Determine the (x, y) coordinate at the center of the cell enclosing the given text.  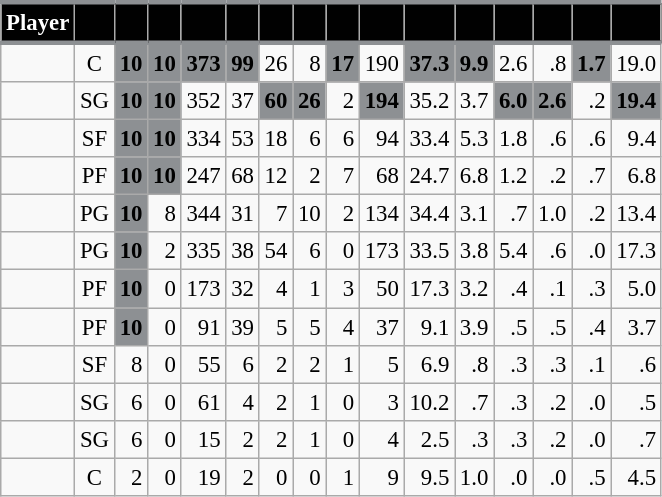
55 (204, 364)
33.4 (429, 139)
4.5 (636, 477)
1.8 (514, 139)
35.2 (429, 101)
38 (242, 251)
9.5 (429, 477)
39 (242, 327)
61 (204, 402)
194 (382, 101)
9 (382, 477)
5.3 (474, 139)
13.4 (636, 214)
3.2 (474, 289)
3.1 (474, 214)
12 (276, 176)
9.1 (429, 327)
373 (204, 62)
32 (242, 289)
Player (38, 22)
5.0 (636, 289)
190 (382, 62)
1.7 (592, 62)
19.0 (636, 62)
94 (382, 139)
54 (276, 251)
3.9 (474, 327)
33.5 (429, 251)
1.2 (514, 176)
34.4 (429, 214)
37.3 (429, 62)
134 (382, 214)
99 (242, 62)
60 (276, 101)
19.4 (636, 101)
50 (382, 289)
31 (242, 214)
335 (204, 251)
6.9 (429, 364)
247 (204, 176)
17 (342, 62)
9.9 (474, 62)
344 (204, 214)
6.0 (514, 101)
19 (204, 477)
9.4 (636, 139)
10.2 (429, 402)
53 (242, 139)
334 (204, 139)
352 (204, 101)
24.7 (429, 176)
91 (204, 327)
18 (276, 139)
5.4 (514, 251)
3.8 (474, 251)
15 (204, 439)
2.5 (429, 439)
